Locate the cell with the specified text and output its [x, y] center coordinate. 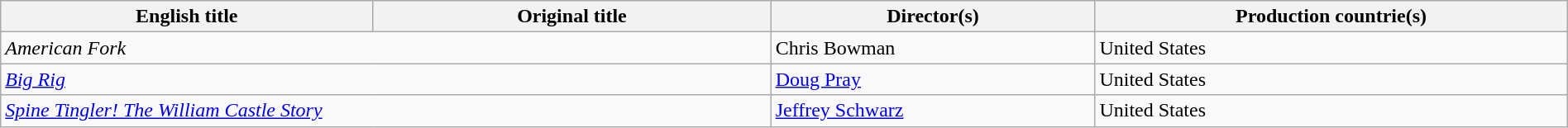
Spine Tingler! The William Castle Story [385, 111]
Big Rig [385, 79]
American Fork [385, 48]
English title [187, 17]
Original title [572, 17]
Doug Pray [933, 79]
Director(s) [933, 17]
Jeffrey Schwarz [933, 111]
Production countrie(s) [1331, 17]
Chris Bowman [933, 48]
